Output the [X, Y] coordinate of the center of the cell containing the given text.  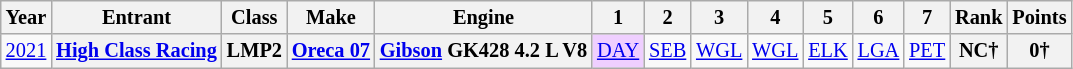
Gibson GK428 4.2 L V8 [484, 51]
0† [1039, 51]
4 [775, 17]
Points [1039, 17]
Year [26, 17]
DAY [618, 51]
PET [927, 51]
SEB [668, 51]
Oreca 07 [331, 51]
6 [879, 17]
High Class Racing [136, 51]
NC† [978, 51]
7 [927, 17]
2021 [26, 51]
3 [719, 17]
Make [331, 17]
Engine [484, 17]
LMP2 [254, 51]
Rank [978, 17]
LGA [879, 51]
5 [828, 17]
Class [254, 17]
2 [668, 17]
1 [618, 17]
Entrant [136, 17]
ELK [828, 51]
